Identify which cell holds the provided text, then report its (X, Y) central coordinate. 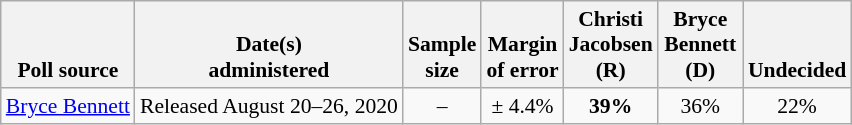
– (442, 106)
± 4.4% (522, 106)
Christi Jacobsen (R) (611, 44)
Marginof error (522, 44)
36% (700, 106)
Samplesize (442, 44)
Bryce Bennett (68, 106)
22% (797, 106)
Poll source (68, 44)
39% (611, 106)
Released August 20–26, 2020 (269, 106)
Undecided (797, 44)
Date(s)administered (269, 44)
Bryce Bennett (D) (700, 44)
